Determine the (X, Y) coordinate at the center of the cell enclosing the given text.  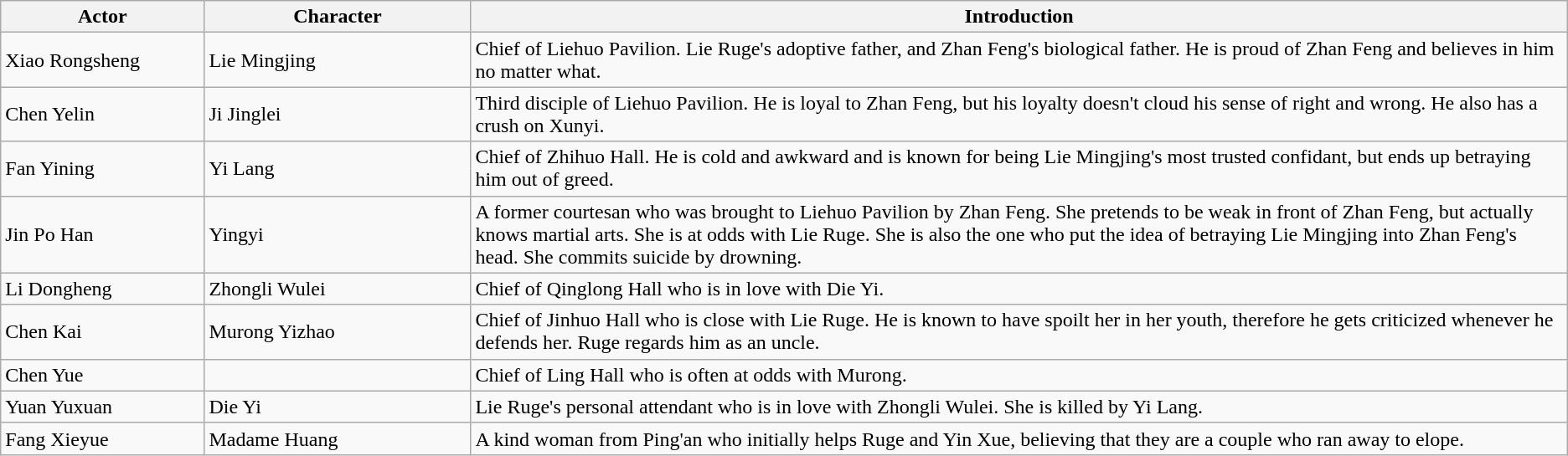
Xiao Rongsheng (102, 60)
Yingyi (338, 234)
Chief of Zhihuo Hall. He is cold and awkward and is known for being Lie Mingjing's most trusted confidant, but ends up betraying him out of greed. (1019, 169)
Li Dongheng (102, 289)
Chen Yelin (102, 114)
Yuan Yuxuan (102, 407)
Yi Lang (338, 169)
Ji Jinglei (338, 114)
Character (338, 17)
Fang Xieyue (102, 438)
Chief of Liehuo Pavilion. Lie Ruge's adoptive father, and Zhan Feng's biological father. He is proud of Zhan Feng and believes in him no matter what. (1019, 60)
Zhongli Wulei (338, 289)
Introduction (1019, 17)
Actor (102, 17)
Murong Yizhao (338, 331)
Jin Po Han (102, 234)
Fan Yining (102, 169)
A kind woman from Ping'an who initially helps Ruge and Yin Xue, believing that they are a couple who ran away to elope. (1019, 438)
Lie Ruge's personal attendant who is in love with Zhongli Wulei. She is killed by Yi Lang. (1019, 407)
Madame Huang (338, 438)
Chief of Ling Hall who is often at odds with Murong. (1019, 375)
Die Yi (338, 407)
Chen Kai (102, 331)
Lie Mingjing (338, 60)
Chen Yue (102, 375)
Chief of Qinglong Hall who is in love with Die Yi. (1019, 289)
